Extract the [x, y] coordinate from the center of the cell holding the provided text.  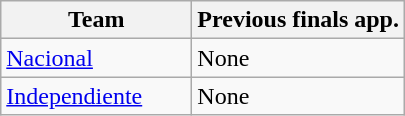
Nacional [96, 58]
Team [96, 20]
Independiente [96, 96]
Previous finals app. [298, 20]
